Determine the [x, y] coordinate at the center of the cell enclosing the given text.  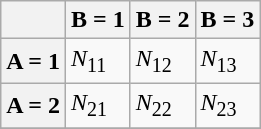
B = 3 [228, 20]
B = 2 [162, 20]
B = 1 [98, 20]
N21 [98, 105]
A = 2 [34, 105]
N12 [162, 61]
N22 [162, 105]
A = 1 [34, 61]
N13 [228, 61]
N23 [228, 105]
N11 [98, 61]
